Provide the [x, y] coordinate of the cell's center where the given text is located.  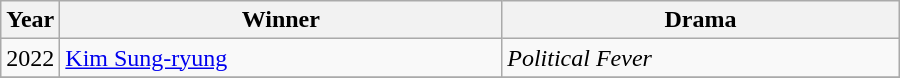
2022 [30, 58]
Political Fever [701, 58]
Winner [281, 20]
Drama [701, 20]
Kim Sung-ryung [281, 58]
Year [30, 20]
